Identify which cell holds the provided text, then report its (X, Y) central coordinate. 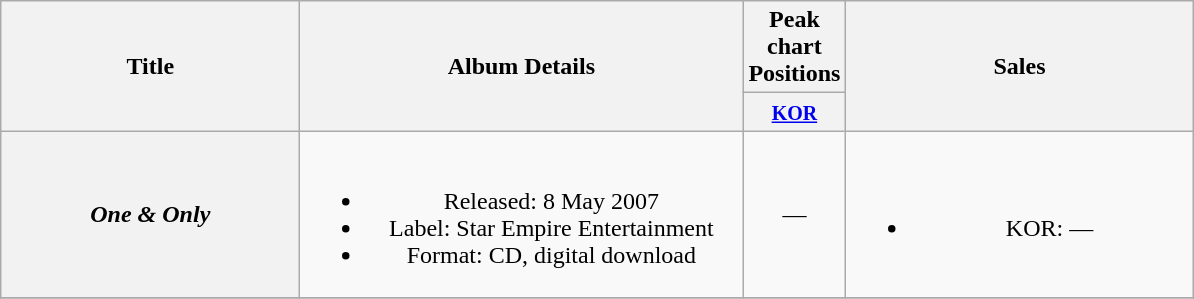
Sales (1020, 66)
KOR (794, 112)
Released: 8 May 2007Label: Star Empire EntertainmentFormat: CD, digital download (522, 214)
Title (150, 66)
One & Only (150, 214)
Album Details (522, 66)
KOR: — (1020, 214)
— (794, 214)
Peak chartPositions (794, 47)
